Identify which cell holds the provided text, then report its [x, y] central coordinate. 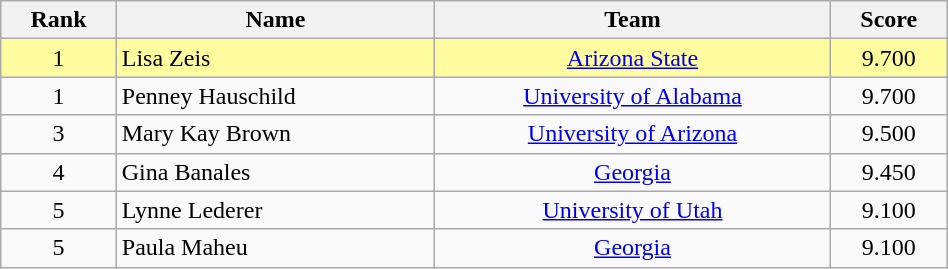
Gina Banales [276, 172]
Paula Maheu [276, 248]
Mary Kay Brown [276, 134]
University of Alabama [632, 96]
Lynne Lederer [276, 210]
Arizona State [632, 58]
Lisa Zeis [276, 58]
Rank [59, 20]
Team [632, 20]
4 [59, 172]
University of Utah [632, 210]
Score [888, 20]
Penney Hauschild [276, 96]
University of Arizona [632, 134]
9.500 [888, 134]
9.450 [888, 172]
Name [276, 20]
3 [59, 134]
